Output the (X, Y) coordinate of the center of the cell containing the given text.  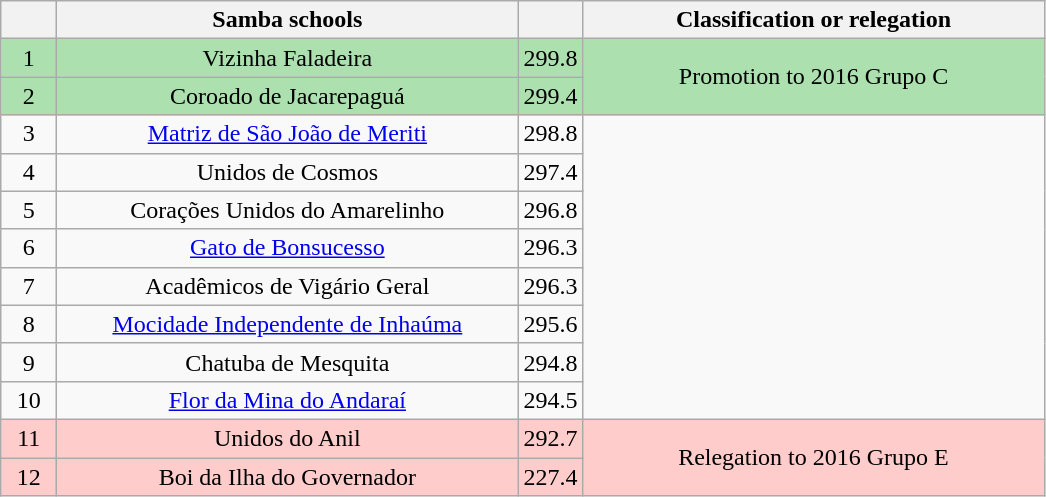
7 (29, 286)
295.6 (550, 324)
Promotion to 2016 Grupo C (814, 77)
299.4 (550, 96)
Matriz de São João de Meriti (288, 134)
294.8 (550, 362)
Gato de Bonsucesso (288, 248)
5 (29, 210)
9 (29, 362)
Flor da Mina do Andaraí (288, 400)
297.4 (550, 172)
Chatuba de Mesquita (288, 362)
8 (29, 324)
294.5 (550, 400)
298.8 (550, 134)
Boi da Ilha do Governador (288, 477)
Corações Unidos do Amarelinho (288, 210)
2 (29, 96)
Classification or relegation (814, 20)
Unidos do Anil (288, 438)
Vizinha Faladeira (288, 58)
12 (29, 477)
Unidos de Cosmos (288, 172)
Acadêmicos de Vigário Geral (288, 286)
4 (29, 172)
Mocidade Independente de Inhaúma (288, 324)
Coroado de Jacarepaguá (288, 96)
10 (29, 400)
Relegation to 2016 Grupo E (814, 457)
6 (29, 248)
Samba schools (288, 20)
11 (29, 438)
292.7 (550, 438)
296.8 (550, 210)
299.8 (550, 58)
227.4 (550, 477)
1 (29, 58)
3 (29, 134)
